Extract the (x, y) coordinate from the center of the cell holding the provided text.  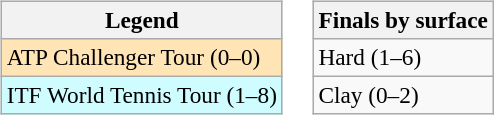
Finals by surface (403, 20)
ATP Challenger Tour (0–0) (142, 57)
Clay (0–2) (403, 95)
Hard (1–6) (403, 57)
Legend (142, 20)
ITF World Tennis Tour (1–8) (142, 95)
